Output the [x, y] coordinate of the center of the cell containing the given text.  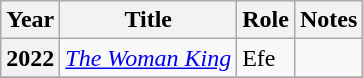
2022 [30, 58]
Role [266, 20]
Title [148, 20]
Year [30, 20]
Efe [266, 58]
Notes [328, 20]
The Woman King [148, 58]
